Determine the (x, y) coordinate at the center of the cell enclosing the given text.  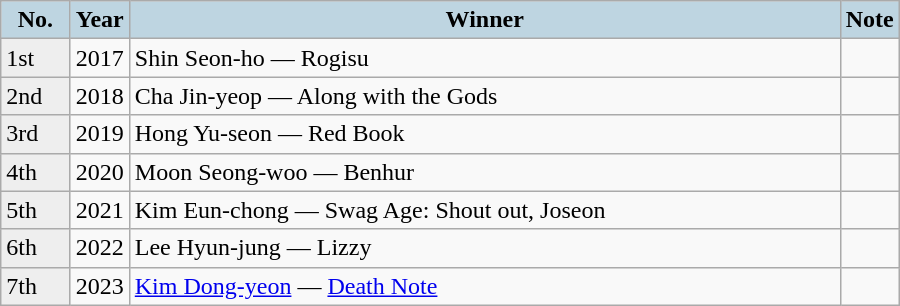
Hong Yu-seon — Red Book (484, 134)
4th (36, 172)
2019 (100, 134)
2022 (100, 248)
2020 (100, 172)
No. (36, 20)
Lee Hyun-jung — Lizzy (484, 248)
Cha Jin-yeop — Along with the Gods (484, 96)
3rd (36, 134)
Year (100, 20)
2021 (100, 210)
Note (870, 20)
6th (36, 248)
Kim Dong-yeon — Death Note (484, 286)
Moon Seong-woo — Benhur (484, 172)
2017 (100, 58)
Winner (484, 20)
2nd (36, 96)
1st (36, 58)
Shin Seon-ho — Rogisu (484, 58)
5th (36, 210)
2018 (100, 96)
7th (36, 286)
Kim Eun-chong — Swag Age: Shout out, Joseon (484, 210)
2023 (100, 286)
